Identify which cell holds the provided text, then report its (x, y) central coordinate. 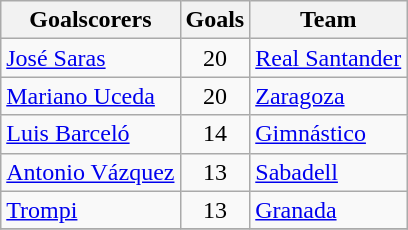
Goalscorers (90, 20)
Team (328, 20)
Trompi (90, 210)
Mariano Uceda (90, 96)
Antonio Vázquez (90, 172)
Zaragoza (328, 96)
José Saras (90, 58)
Real Santander (328, 58)
Sabadell (328, 172)
Luis Barceló (90, 134)
14 (215, 134)
Goals (215, 20)
Granada (328, 210)
Gimnástico (328, 134)
